Extract the [x, y] coordinate from the center of the cell holding the provided text.  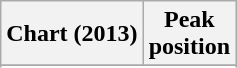
Peakposition [189, 34]
Chart (2013) [72, 34]
